Output the [X, Y] coordinate of the center of the cell containing the given text.  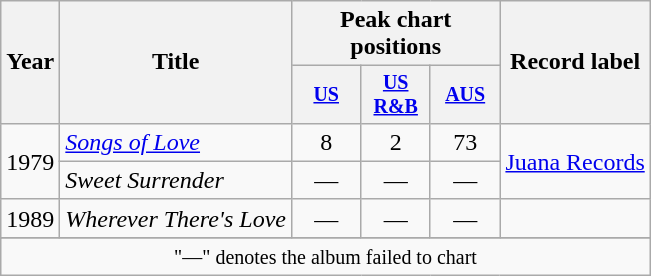
Record label [575, 62]
8 [326, 142]
Peak chart positions [395, 34]
Sweet Surrender [176, 180]
73 [464, 142]
Year [30, 62]
AUS [464, 94]
2 [396, 142]
Wherever There's Love [176, 218]
US R&B [396, 94]
US [326, 94]
Songs of Love [176, 142]
1989 [30, 218]
1979 [30, 161]
"—" denotes the album failed to chart [326, 256]
Title [176, 62]
Juana Records [575, 161]
